Extract the [X, Y] coordinate from the center of the cell holding the provided text.  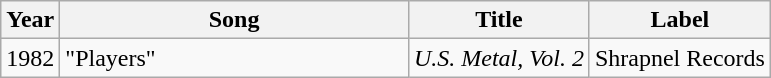
Title [498, 20]
"Players" [234, 58]
1982 [30, 58]
Label [680, 20]
Shrapnel Records [680, 58]
Song [234, 20]
U.S. Metal, Vol. 2 [498, 58]
Year [30, 20]
